For the text-containing cell, return its midpoint in [X, Y] coordinate format. 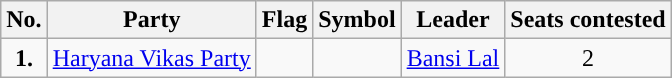
Seats contested [588, 20]
Haryana Vikas Party [152, 58]
No. [24, 20]
1. [24, 58]
Symbol [357, 20]
2 [588, 58]
Bansi Lal [453, 58]
Leader [453, 20]
Flag [284, 20]
Party [152, 20]
